Provide the [x, y] coordinate of the cell's center where the given text is located.  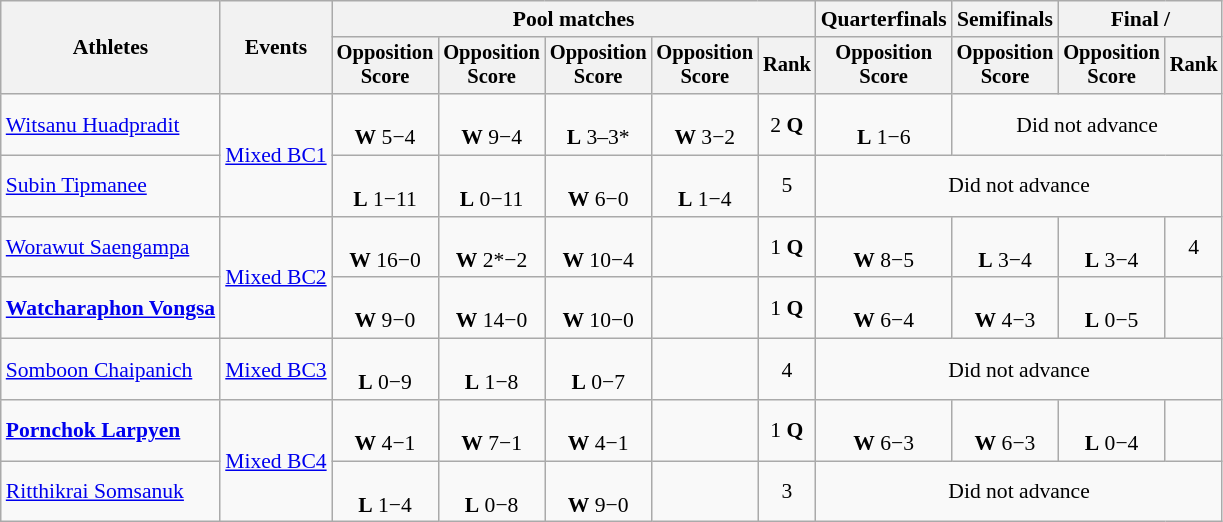
Mixed BC2 [276, 278]
L 0−11 [492, 186]
Watcharaphon Vongsa [110, 308]
Subin Tipmanee [110, 186]
Pornchok Larpyen [110, 430]
L 3–3* [598, 124]
Somboon Chaipanich [110, 370]
Pool matches [574, 19]
Quarterfinals [884, 19]
Athletes [110, 48]
W 6−4 [884, 308]
L 1−6 [884, 124]
Mixed BC1 [276, 155]
W 10−4 [598, 248]
L 1−11 [386, 186]
Witsanu Huadpradit [110, 124]
W 10−0 [598, 308]
Mixed BC3 [276, 370]
L 0−9 [386, 370]
W 4−3 [1006, 308]
2 Q [787, 124]
Ritthikrai Somsanuk [110, 492]
Mixed BC4 [276, 461]
Events [276, 48]
W 5−4 [386, 124]
Worawut Saengampa [110, 248]
W 8−5 [884, 248]
W 14−0 [492, 308]
W 9−4 [492, 124]
W 7−1 [492, 430]
Semifinals [1006, 19]
Final / [1140, 19]
W 2*−2 [492, 248]
L 0−5 [1112, 308]
W 3−2 [704, 124]
5 [787, 186]
W 6−0 [598, 186]
L 0−7 [598, 370]
L 0−8 [492, 492]
L 0−4 [1112, 430]
W 16−0 [386, 248]
3 [787, 492]
L 1−8 [492, 370]
